From the cell containing the given text, extract its center point as [X, Y] coordinate. 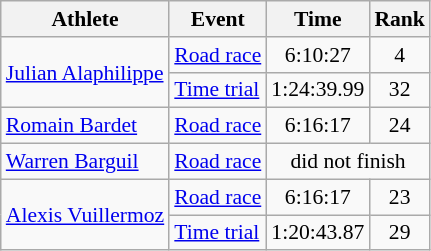
Romain Bardet [86, 126]
29 [400, 233]
1:20:43.87 [318, 233]
23 [400, 197]
32 [400, 90]
Event [218, 19]
Athlete [86, 19]
Warren Barguil [86, 162]
Rank [400, 19]
24 [400, 126]
did not finish [348, 162]
Time [318, 19]
Alexis Vuillermoz [86, 214]
4 [400, 55]
1:24:39.99 [318, 90]
6:10:27 [318, 55]
Julian Alaphilippe [86, 72]
